Return [X, Y] of the center of cell containing provided text 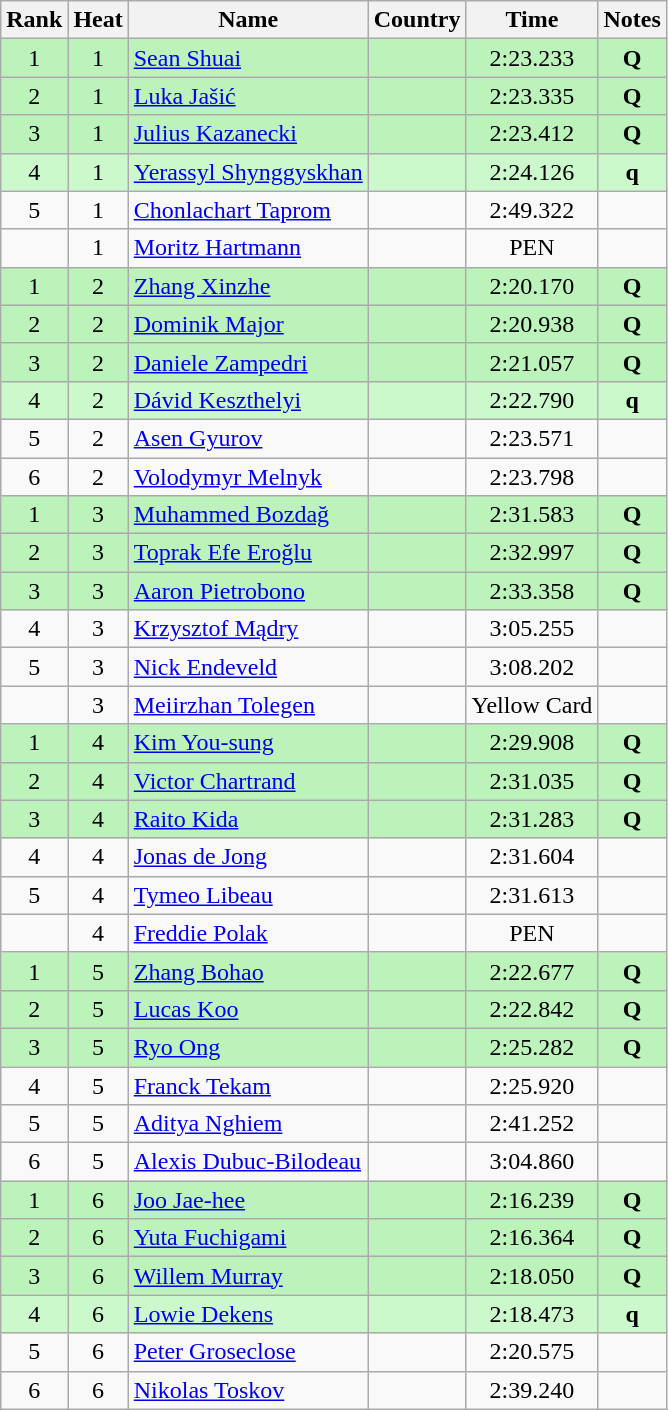
2:20.170 [532, 286]
2:23.412 [532, 134]
Country [417, 20]
Meiirzhan Tolegen [248, 705]
Asen Gyurov [248, 438]
Lowie Dekens [248, 1314]
Jonas de Jong [248, 857]
Victor Chartrand [248, 781]
3:08.202 [532, 667]
Chonlachart Taprom [248, 210]
Muhammed Bozdağ [248, 515]
2:23.233 [532, 58]
2:18.050 [532, 1276]
2:23.335 [532, 96]
2:22.842 [532, 1009]
2:49.322 [532, 210]
Joo Jae-hee [248, 1200]
2:32.997 [532, 553]
Notes [632, 20]
Krzysztof Mądry [248, 629]
2:22.790 [532, 400]
Yerassyl Shynggyskhan [248, 172]
2:29.908 [532, 743]
Kim You-sung [248, 743]
Zhang Bohao [248, 971]
2:20.575 [532, 1352]
Nick Endeveld [248, 667]
2:25.920 [532, 1085]
2:31.583 [532, 515]
Franck Tekam [248, 1085]
Julius Kazanecki [248, 134]
Peter Groseclose [248, 1352]
3:04.860 [532, 1162]
Willem Murray [248, 1276]
Sean Shuai [248, 58]
Volodymyr Melnyk [248, 477]
Tymeo Libeau [248, 895]
Lucas Koo [248, 1009]
Alexis Dubuc-Bilodeau [248, 1162]
Yuta Fuchigami [248, 1238]
Heat [98, 20]
Raito Kida [248, 819]
Aaron Pietrobono [248, 591]
2:31.283 [532, 819]
Moritz Hartmann [248, 248]
Freddie Polak [248, 933]
2:22.677 [532, 971]
2:41.252 [532, 1124]
2:33.358 [532, 591]
2:18.473 [532, 1314]
Aditya Nghiem [248, 1124]
2:21.057 [532, 362]
Ryo Ong [248, 1047]
2:16.239 [532, 1200]
2:31.604 [532, 857]
2:16.364 [532, 1238]
2:31.035 [532, 781]
2:20.938 [532, 324]
2:25.282 [532, 1047]
3:05.255 [532, 629]
Luka Jašić [248, 96]
2:24.126 [532, 172]
Nikolas Toskov [248, 1390]
Rank [34, 20]
2:31.613 [532, 895]
Toprak Efe Eroğlu [248, 553]
Zhang Xinzhe [248, 286]
Name [248, 20]
Dominik Major [248, 324]
Time [532, 20]
Daniele Zampedri [248, 362]
Dávid Keszthelyi [248, 400]
2:39.240 [532, 1390]
Yellow Card [532, 705]
2:23.798 [532, 477]
2:23.571 [532, 438]
